Scan for the cell matching the given text and deliver its [x, y] coordinate at center. 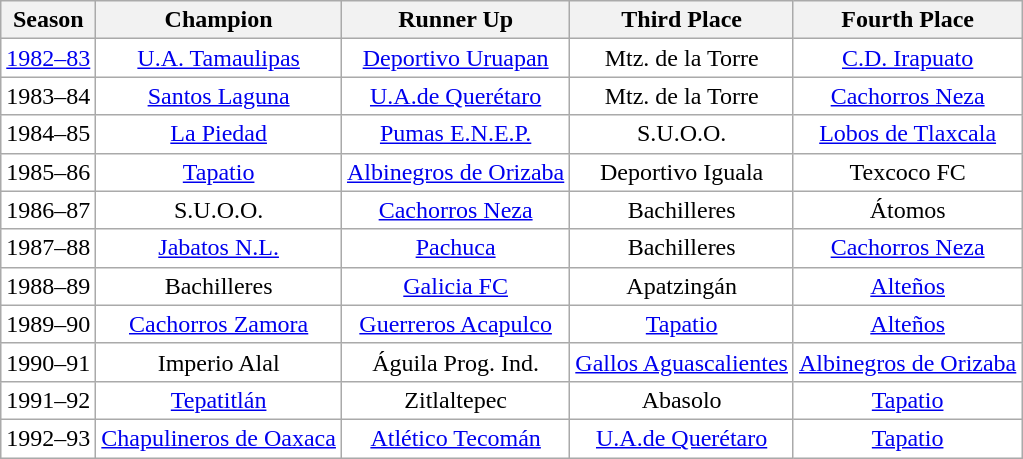
Deportivo Iguala [682, 172]
Chapulineros de Oaxaca [219, 438]
1991–92 [48, 400]
C.D. Irapuato [907, 58]
Santos Laguna [219, 96]
1984–85 [48, 134]
Season [48, 20]
Imperio Alal [219, 362]
1985–86 [48, 172]
Tepatitlán [219, 400]
Champion [219, 20]
Átomos [907, 210]
Pumas E.N.E.P. [455, 134]
Abasolo [682, 400]
1982–83 [48, 58]
1992–93 [48, 438]
Third Place [682, 20]
1986–87 [48, 210]
Jabatos N.L. [219, 248]
Runner Up [455, 20]
Cachorros Zamora [219, 324]
La Piedad [219, 134]
Lobos de Tlaxcala [907, 134]
Galicia FC [455, 286]
1983–84 [48, 96]
1989–90 [48, 324]
U.A. Tamaulipas [219, 58]
Gallos Aguascalientes [682, 362]
Deportivo Uruapan [455, 58]
Texcoco FC [907, 172]
Apatzingán [682, 286]
Pachuca [455, 248]
Guerreros Acapulco [455, 324]
Fourth Place [907, 20]
1988–89 [48, 286]
1987–88 [48, 248]
Águila Prog. Ind. [455, 362]
Zitlaltepec [455, 400]
Atlético Tecomán [455, 438]
1990–91 [48, 362]
